Return the (x, y) coordinate for the center point of the cell that contains the specified text.  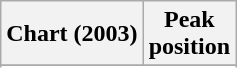
Chart (2003) (72, 34)
Peakposition (189, 34)
